Find where the given text appears and provide that cell's center as (x, y) coordinate. 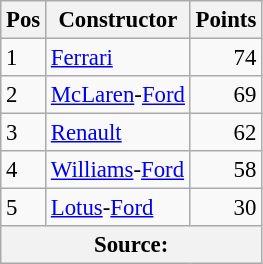
Source: (132, 245)
58 (226, 170)
McLaren-Ford (118, 95)
Constructor (118, 20)
Renault (118, 133)
Ferrari (118, 58)
30 (226, 208)
Pos (24, 20)
62 (226, 133)
Points (226, 20)
5 (24, 208)
Williams-Ford (118, 170)
74 (226, 58)
69 (226, 95)
3 (24, 133)
1 (24, 58)
2 (24, 95)
Lotus-Ford (118, 208)
4 (24, 170)
